Pinpoint the cell where the given text exists, returning its (X, Y) midpoint coordinate. 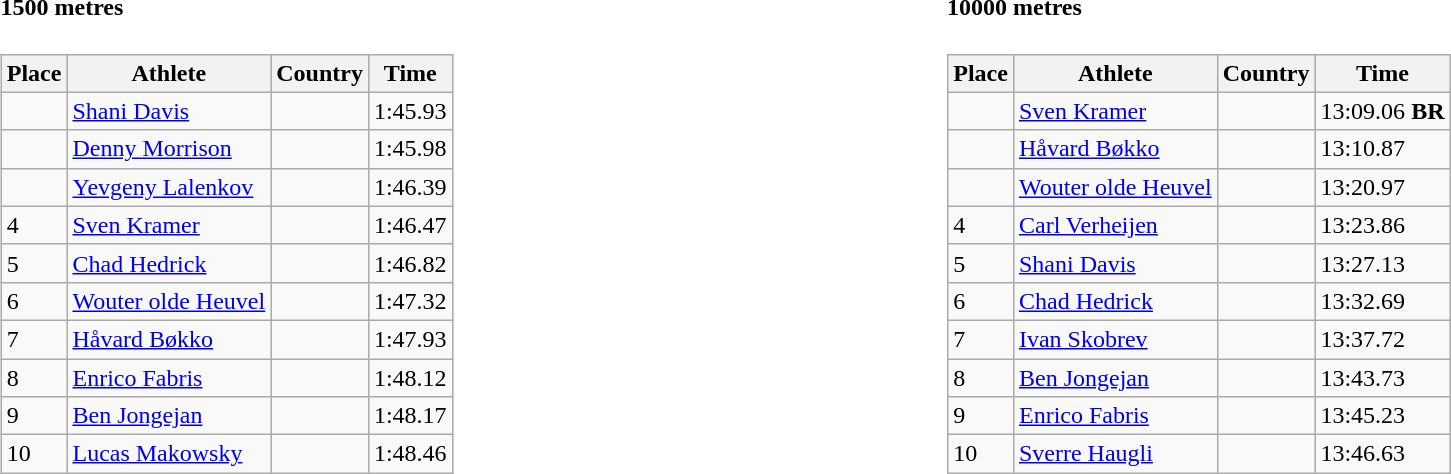
1:46.47 (410, 225)
13:46.63 (1382, 454)
Carl Verheijen (1115, 225)
13:27.13 (1382, 263)
1:46.82 (410, 263)
Denny Morrison (169, 149)
13:45.23 (1382, 416)
13:20.97 (1382, 187)
Yevgeny Lalenkov (169, 187)
Ivan Skobrev (1115, 339)
13:43.73 (1382, 378)
1:48.46 (410, 454)
1:47.32 (410, 301)
Sverre Haugli (1115, 454)
1:46.39 (410, 187)
13:32.69 (1382, 301)
1:48.17 (410, 416)
13:10.87 (1382, 149)
1:45.93 (410, 111)
1:45.98 (410, 149)
13:23.86 (1382, 225)
Lucas Makowsky (169, 454)
1:47.93 (410, 339)
1:48.12 (410, 378)
13:09.06 BR (1382, 111)
13:37.72 (1382, 339)
